Determine the [x, y] coordinate at the center of the cell enclosing the given text.  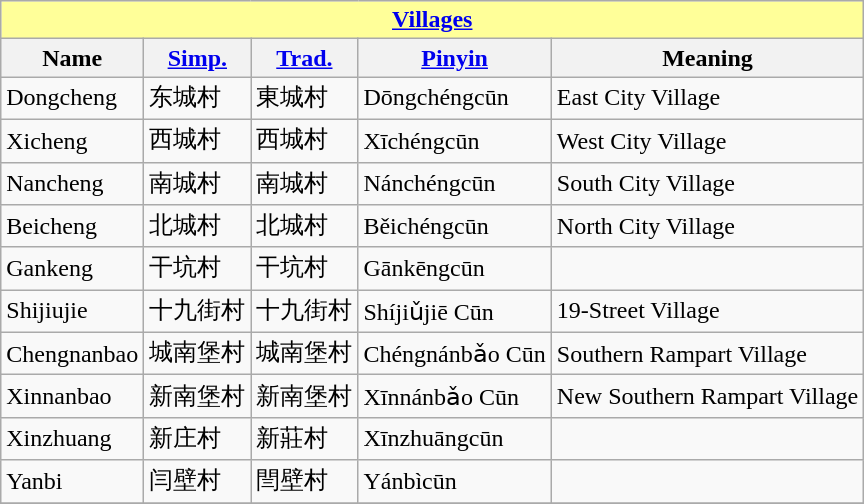
Beicheng [72, 226]
Trad. [304, 58]
Dongcheng [72, 98]
東城村 [304, 98]
Xicheng [72, 140]
Gankeng [72, 268]
East City Village [707, 98]
Xinzhuang [72, 438]
Gānkēngcūn [454, 268]
闫壁村 [198, 482]
Xinnanbao [72, 396]
Xīnnánbǎo Cūn [454, 396]
新莊村 [304, 438]
Běichéngcūn [454, 226]
Dōngchéngcūn [454, 98]
Nancheng [72, 184]
West City Village [707, 140]
新庄村 [198, 438]
Pinyin [454, 58]
North City Village [707, 226]
Villages [432, 20]
Southern Rampart Village [707, 354]
Meaning [707, 58]
Name [72, 58]
Nánchéngcūn [454, 184]
Chengnanbao [72, 354]
Xīnzhuāngcūn [454, 438]
Shíjiǔjiē Cūn [454, 312]
Shijiujie [72, 312]
东城村 [198, 98]
New Southern Rampart Village [707, 396]
19-Street Village [707, 312]
South City Village [707, 184]
Yánbìcūn [454, 482]
Chéngnánbǎo Cūn [454, 354]
Simp. [198, 58]
Xīchéngcūn [454, 140]
Yanbi [72, 482]
閆壁村 [304, 482]
